From the cell containing the given text, extract its center point as (X, Y) coordinate. 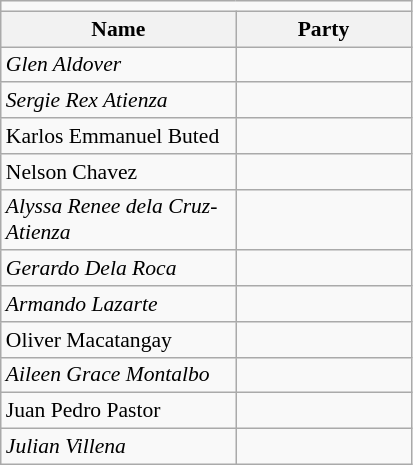
Oliver Macatangay (118, 340)
Sergie Rex Atienza (118, 101)
Nelson Chavez (118, 172)
Juan Pedro Pastor (118, 411)
Party (324, 29)
Julian Villena (118, 447)
Armando Lazarte (118, 304)
Aileen Grace Montalbo (118, 375)
Gerardo Dela Roca (118, 269)
Karlos Emmanuel Buted (118, 136)
Glen Aldover (118, 65)
Alyssa Renee dela Cruz-Atienza (118, 220)
Name (118, 29)
